Detect which cell encompasses the target text, then output its [X, Y] center coordinate. 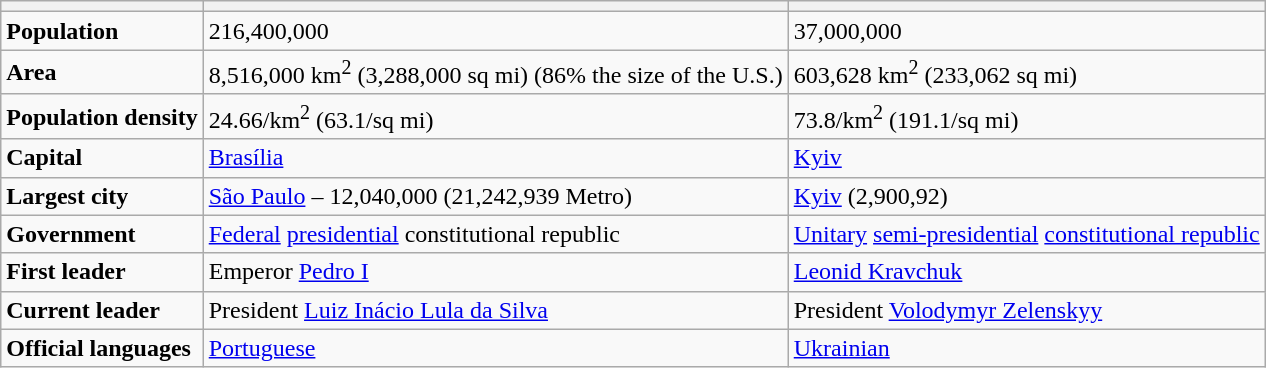
Population density [102, 116]
Government [102, 234]
73.8/km2 (191.1/sq mi) [1026, 116]
President Luiz Inácio Lula da Silva [496, 310]
Federal presidential constitutional republic [496, 234]
Emperor Pedro I [496, 272]
Leonid Kravchuk [1026, 272]
São Paulo – 12,040,000 (21,242,939 Metro) [496, 196]
8,516,000 km2 (3,288,000 sq mi) (86% the size of the U.S.) [496, 72]
Area [102, 72]
Unitary semi-presidential constitutional republic [1026, 234]
Largest city [102, 196]
Ukrainian [1026, 348]
Official languages [102, 348]
216,400,000 [496, 31]
Portuguese [496, 348]
Capital [102, 158]
President Volodymyr Zelenskyy [1026, 310]
Population [102, 31]
Brasília [496, 158]
37,000,000 [1026, 31]
First leader [102, 272]
24.66/km2 (63.1/sq mi) [496, 116]
603,628 km2 (233,062 sq mi) [1026, 72]
Current leader [102, 310]
Kyiv [1026, 158]
Kyiv (2,900,92) [1026, 196]
